Output the (X, Y) coordinate of the center of the cell containing the given text.  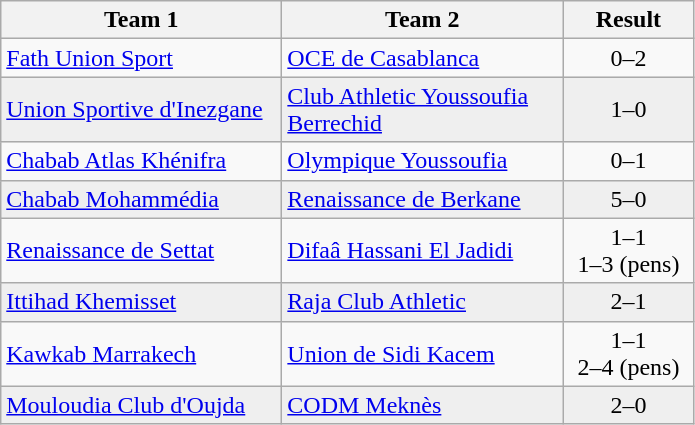
Team 2 (422, 20)
0–2 (628, 58)
0–1 (628, 161)
Ittihad Khemisset (142, 302)
Fath Union Sport (142, 58)
CODM Meknès (422, 405)
Club Athletic Youssoufia Berrechid (422, 110)
Difaâ Hassani El Jadidi (422, 250)
2–0 (628, 405)
Chabab Mohammédia (142, 199)
OCE de Casablanca (422, 58)
Mouloudia Club d'Oujda (142, 405)
1–12–4 (pens) (628, 354)
Raja Club Athletic (422, 302)
1–0 (628, 110)
Renaissance de Berkane (422, 199)
5–0 (628, 199)
Result (628, 20)
Kawkab Marrakech (142, 354)
Renaissance de Settat (142, 250)
2–1 (628, 302)
1–11–3 (pens) (628, 250)
Olympique Youssoufia (422, 161)
Union Sportive d'Inezgane (142, 110)
Chabab Atlas Khénifra (142, 161)
Team 1 (142, 20)
Union de Sidi Kacem (422, 354)
